Return the [x, y] coordinate for the center point of the cell that contains the specified text.  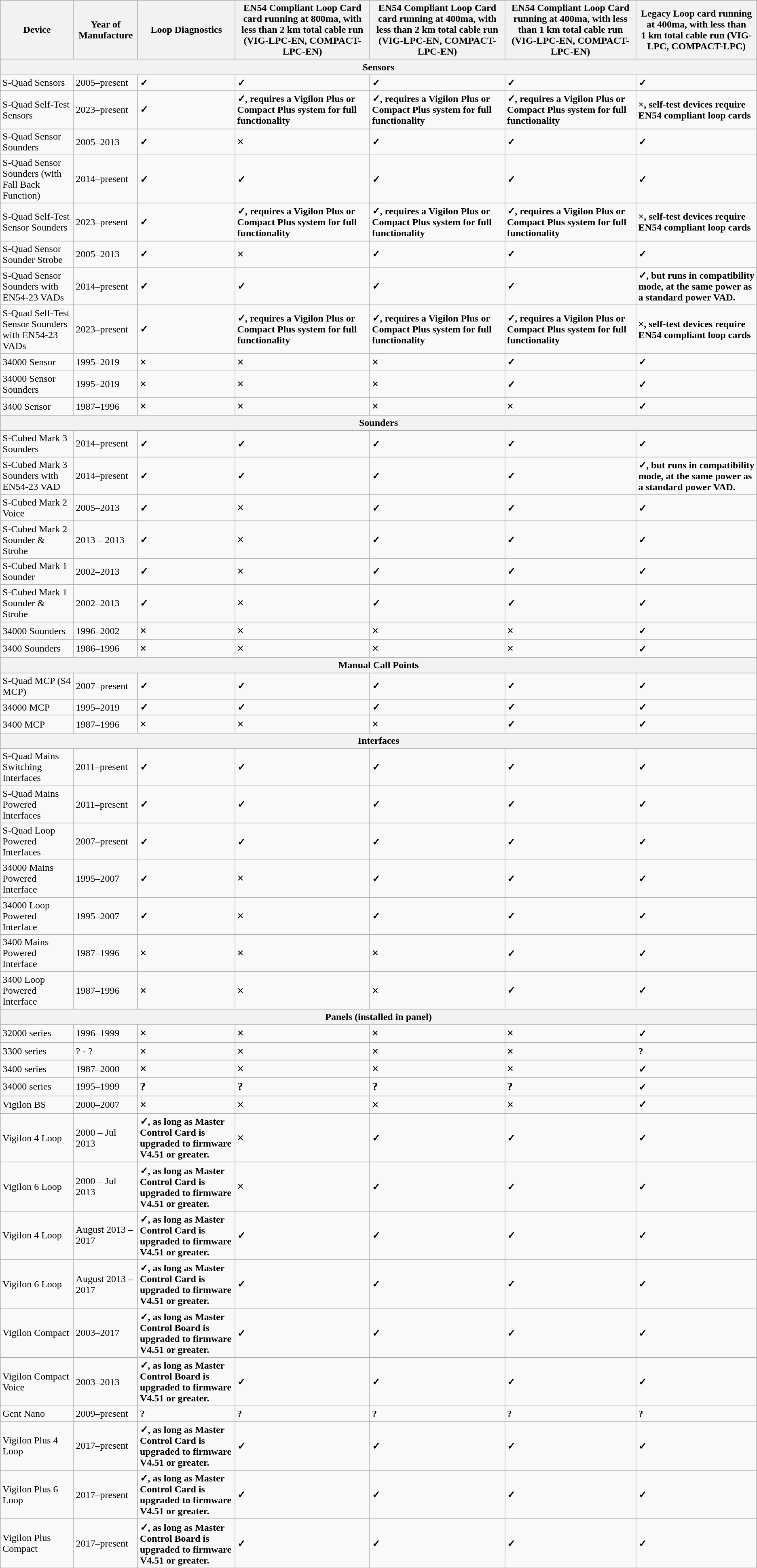
Vigilon Plus 4 Loop [37, 1446]
3400 Sensor [37, 406]
Legacy Loop card running at 400ma, with less than 1 km total cable run (VIG-LPC, COMPACT-LPC) [696, 30]
Manual Call Points [378, 665]
Gent Nano [37, 1414]
Vigilon BS [37, 1105]
3300 series [37, 1051]
34000 Loop Powered Interface [37, 916]
3400 MCP [37, 724]
S-Quad Self-Test Sensor Sounders with EN54-23 VADs [37, 329]
34000 MCP [37, 707]
S-Cubed Mark 3 Sounders with EN54-23 VAD [37, 476]
? - ? [106, 1051]
3400 series [37, 1069]
1995–1999 [106, 1087]
1987–2000 [106, 1069]
Sounders [378, 423]
S-Quad Mains Switching Interfaces [37, 767]
S-Quad Sensor Sounders [37, 142]
Vigilon Compact [37, 1333]
1986–1996 [106, 649]
S-Cubed Mark 2 Voice [37, 508]
S-Quad Sensors [37, 83]
Loop Diagnostics [186, 30]
34000 Mains Powered Interface [37, 879]
Device [37, 30]
32000 series [37, 1033]
2003–2017 [106, 1333]
Vigilon Plus 6 Loop [37, 1495]
3400 Loop Powered Interface [37, 990]
S-Quad Loop Powered Interfaces [37, 842]
S-Quad Self-Test Sensor Sounders [37, 222]
2013 – 2013 [106, 540]
S-Quad MCP (S4 MCP) [37, 686]
S-Cubed Mark 2 Sounder & Strobe [37, 540]
S-Cubed Mark 3 Sounders [37, 444]
Year of Manufacture [106, 30]
S-Quad Sensor Sounder Strobe [37, 254]
2009–present [106, 1414]
34000 series [37, 1087]
S-Quad Sensor Sounders with EN54-23 VADs [37, 286]
34000 Sounders [37, 631]
EN54 Compliant Loop Card running at 400ma, with less than 1 km total cable run (VIG-LPC-EN, COMPACT-LPC-EN) [570, 30]
Interfaces [378, 741]
Vigilon Plus Compact [37, 1543]
Panels (installed in panel) [378, 1017]
Vigilon Compact Voice [37, 1382]
1996–2002 [106, 631]
3400 Sounders [37, 649]
S-Quad Self-Test Sensors [37, 110]
2003–2013 [106, 1382]
34000 Sensor [37, 362]
1996–1999 [106, 1033]
S-Cubed Mark 1 Sounder & Strobe [37, 603]
S-Quad Mains Powered Interfaces [37, 804]
S-Cubed Mark 1 Sounder [37, 571]
34000 Sensor Sounders [37, 384]
3400 Mains Powered Interface [37, 953]
EN54 Compliant Loop Card card running at 800ma, with less than 2 km total cable run (VIG-LPC-EN, COMPACT-LPC-EN) [302, 30]
2005–present [106, 83]
2000–2007 [106, 1105]
EN54 Compliant Loop Card card running at 400ma, with less than 2 km total cable run (VIG-LPC-EN, COMPACT-LPC-EN) [438, 30]
S-Quad Sensor Sounders (with Fall Back Function) [37, 179]
Sensors [378, 67]
